Detect which cell encompasses the target text, then output its (X, Y) center coordinate. 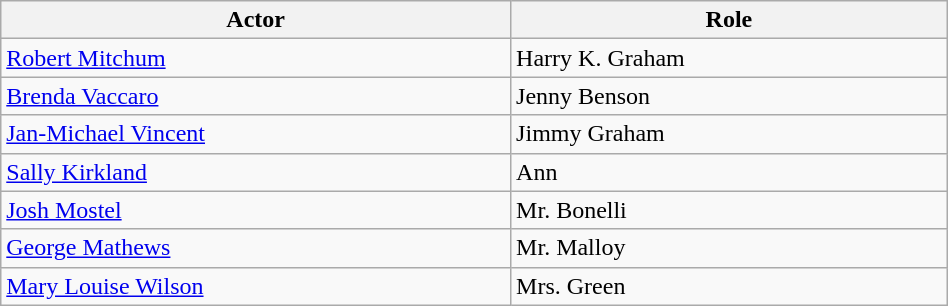
Sally Kirkland (256, 172)
Harry K. Graham (730, 58)
Jan-Michael Vincent (256, 134)
Role (730, 20)
Jenny Benson (730, 96)
George Mathews (256, 248)
Mr. Bonelli (730, 210)
Josh Mostel (256, 210)
Robert Mitchum (256, 58)
Actor (256, 20)
Brenda Vaccaro (256, 96)
Ann (730, 172)
Mr. Malloy (730, 248)
Mrs. Green (730, 286)
Mary Louise Wilson (256, 286)
Jimmy Graham (730, 134)
